For the text-containing cell, return its midpoint in (x, y) coordinate format. 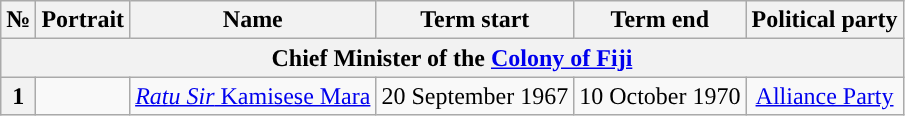
Portrait (83, 20)
20 September 1967 (475, 96)
№ (18, 20)
Ratu Sir Kamisese Mara (253, 96)
Name (253, 20)
1 (18, 96)
10 October 1970 (660, 96)
Political party (824, 20)
Chief Minister of the Colony of Fiji (452, 58)
Term end (660, 20)
Alliance Party (824, 96)
Term start (475, 20)
